Pinpoint the cell where the given text exists, returning its [x, y] midpoint coordinate. 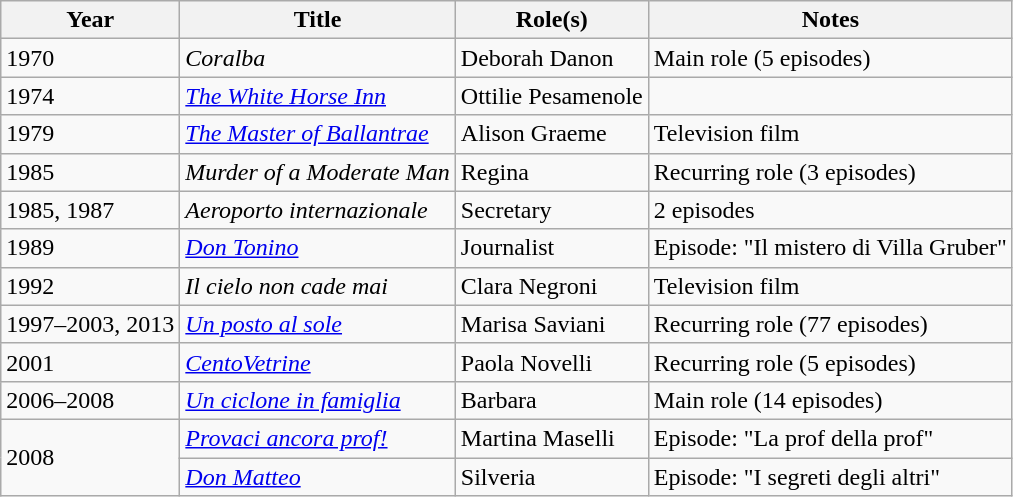
Alison Graeme [552, 134]
1974 [90, 96]
Main role (5 episodes) [830, 58]
CentoVetrine [318, 362]
Notes [830, 20]
Un posto al sole [318, 324]
Martina Maselli [552, 438]
1985, 1987 [90, 210]
Title [318, 20]
2008 [90, 457]
Secretary [552, 210]
Murder of a Moderate Man [318, 172]
The Master of Ballantrae [318, 134]
Role(s) [552, 20]
1989 [90, 248]
Un ciclone in famiglia [318, 400]
Episode: "I segreti degli altri" [830, 477]
Recurring role (5 episodes) [830, 362]
2 episodes [830, 210]
1970 [90, 58]
The White Horse Inn [318, 96]
1997–2003, 2013 [90, 324]
Barbara [552, 400]
Year [90, 20]
Regina [552, 172]
Clara Negroni [552, 286]
Don Matteo [318, 477]
Marisa Saviani [552, 324]
Main role (14 episodes) [830, 400]
Deborah Danon [552, 58]
Episode: "Il mistero di Villa Gruber" [830, 248]
Episode: "La prof della prof" [830, 438]
Recurring role (77 episodes) [830, 324]
Recurring role (3 episodes) [830, 172]
Coralba [318, 58]
Paola Novelli [552, 362]
2006–2008 [90, 400]
Il cielo non cade mai [318, 286]
Aeroporto internazionale [318, 210]
1985 [90, 172]
Don Tonino [318, 248]
Journalist [552, 248]
Ottilie Pesamenole [552, 96]
2001 [90, 362]
1992 [90, 286]
Silveria [552, 477]
1979 [90, 134]
Provaci ancora prof! [318, 438]
